Pinpoint the cell where the given text exists, returning its [X, Y] midpoint coordinate. 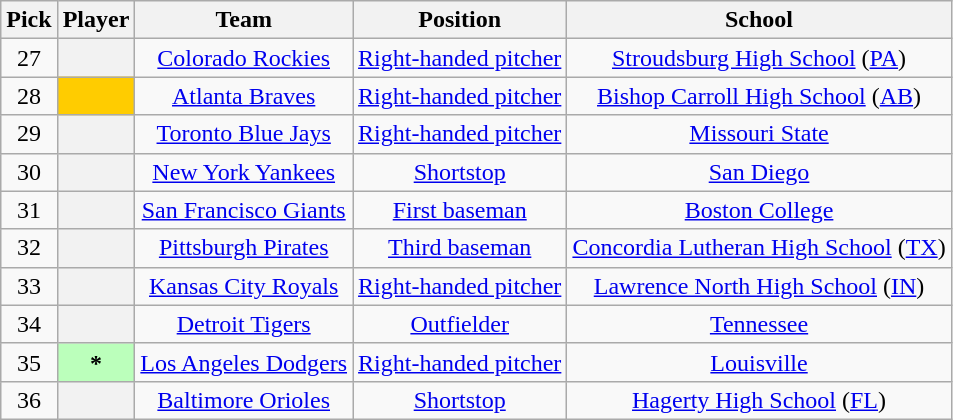
27 [29, 58]
31 [29, 210]
Baltimore Orioles [244, 400]
School [759, 20]
Toronto Blue Jays [244, 134]
Lawrence North High School (IN) [759, 286]
Boston College [759, 210]
* [96, 362]
San Francisco Giants [244, 210]
Atlanta Braves [244, 96]
Kansas City Royals [244, 286]
Louisville [759, 362]
New York Yankees [244, 172]
Missouri State [759, 134]
30 [29, 172]
34 [29, 324]
Colorado Rockies [244, 58]
Hagerty High School (FL) [759, 400]
Third baseman [460, 248]
Concordia Lutheran High School (TX) [759, 248]
San Diego [759, 172]
Los Angeles Dodgers [244, 362]
32 [29, 248]
First baseman [460, 210]
33 [29, 286]
Detroit Tigers [244, 324]
29 [29, 134]
Pittsburgh Pirates [244, 248]
36 [29, 400]
Pick [29, 20]
28 [29, 96]
35 [29, 362]
Player [96, 20]
Bishop Carroll High School (AB) [759, 96]
Outfielder [460, 324]
Tennessee [759, 324]
Team [244, 20]
Stroudsburg High School (PA) [759, 58]
Position [460, 20]
